Pinpoint the cell where the given text exists, returning its (x, y) midpoint coordinate. 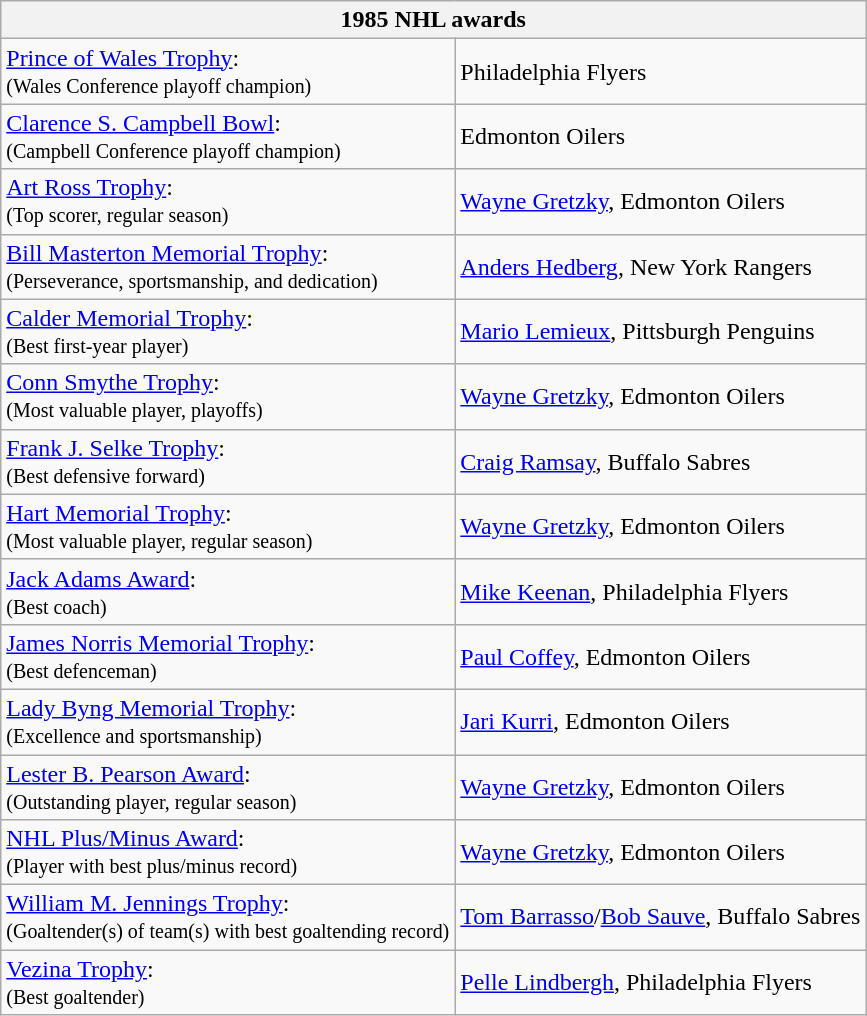
Clarence S. Campbell Bowl:(Campbell Conference playoff champion) (228, 136)
Frank J. Selke Trophy:(Best defensive forward) (228, 462)
Vezina Trophy:(Best goaltender) (228, 982)
NHL Plus/Minus Award:(Player with best plus/minus record) (228, 852)
William M. Jennings Trophy:(Goaltender(s) of team(s) with best goaltending record) (228, 918)
Lady Byng Memorial Trophy:(Excellence and sportsmanship) (228, 722)
Craig Ramsay, Buffalo Sabres (660, 462)
Pelle Lindbergh, Philadelphia Flyers (660, 982)
Jack Adams Award:(Best coach) (228, 592)
Tom Barrasso/Bob Sauve, Buffalo Sabres (660, 918)
Jari Kurri, Edmonton Oilers (660, 722)
Art Ross Trophy:(Top scorer, regular season) (228, 202)
Mike Keenan, Philadelphia Flyers (660, 592)
Paul Coffey, Edmonton Oilers (660, 656)
Bill Masterton Memorial Trophy:(Perseverance, sportsmanship, and dedication) (228, 266)
James Norris Memorial Trophy:(Best defenceman) (228, 656)
Prince of Wales Trophy:(Wales Conference playoff champion) (228, 72)
Edmonton Oilers (660, 136)
Philadelphia Flyers (660, 72)
Anders Hedberg, New York Rangers (660, 266)
Lester B. Pearson Award:(Outstanding player, regular season) (228, 786)
Hart Memorial Trophy:(Most valuable player, regular season) (228, 526)
Calder Memorial Trophy:(Best first-year player) (228, 332)
Conn Smythe Trophy:(Most valuable player, playoffs) (228, 396)
Mario Lemieux, Pittsburgh Penguins (660, 332)
1985 NHL awards (434, 20)
